Locate the cell with the specified text and output its (x, y) center coordinate. 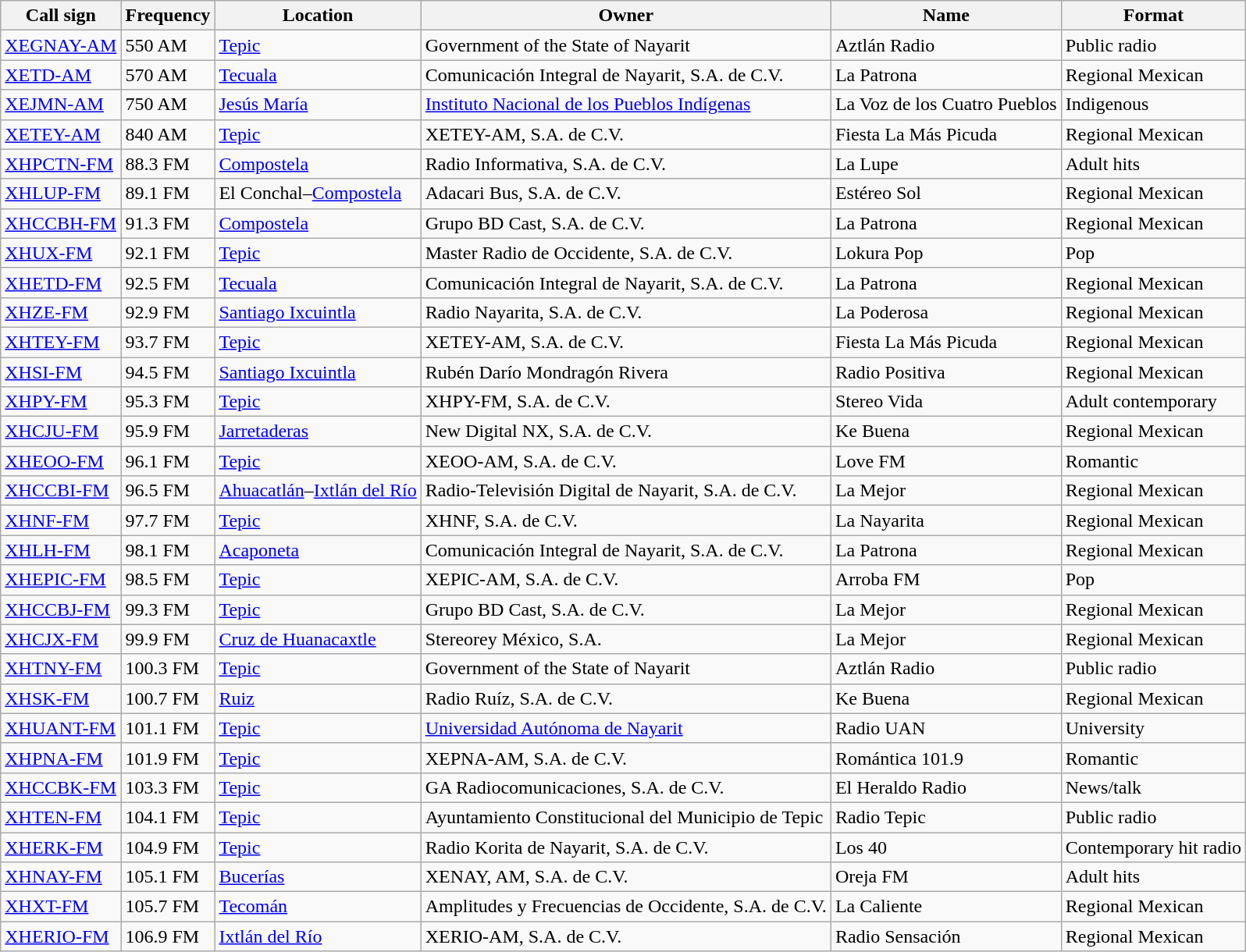
Name (946, 16)
Universidad Autónoma de Nayarit (626, 728)
XHUANT-FM (61, 728)
Radio UAN (946, 728)
Indigenous (1153, 105)
95.3 FM (168, 402)
XHPNA-FM (61, 758)
Romántica 101.9 (946, 758)
Radio Nayarita, S.A. de C.V. (626, 312)
98.5 FM (168, 580)
XHPY-FM, S.A. de C.V. (626, 402)
XHEPIC-FM (61, 580)
Location (318, 16)
XHEOO-FM (61, 461)
Radio Informativa, S.A. de C.V. (626, 164)
Rubén Darío Mondragón Rivera (626, 372)
XHUX-FM (61, 253)
La Voz de los Cuatro Pueblos (946, 105)
New Digital NX, S.A. de C.V. (626, 432)
101.1 FM (168, 728)
XHCCBJ-FM (61, 609)
93.7 FM (168, 342)
XEPNA-AM, S.A. de C.V. (626, 758)
95.9 FM (168, 432)
89.1 FM (168, 194)
Arroba FM (946, 580)
XENAY, AM, S.A. de C.V. (626, 877)
Los 40 (946, 847)
92.5 FM (168, 282)
98.1 FM (168, 550)
Tecomán (318, 907)
Radio Tepic (946, 817)
105.7 FM (168, 907)
Bucerías (318, 877)
XHCJX-FM (61, 639)
Radio Sensación (946, 936)
100.3 FM (168, 669)
XEGNAY-AM (61, 45)
XEJMN-AM (61, 105)
96.1 FM (168, 461)
106.9 FM (168, 936)
100.7 FM (168, 698)
XHCCBI-FM (61, 491)
Stereo Vida (946, 402)
Jesús María (318, 105)
Lokura Pop (946, 253)
El Heraldo Radio (946, 787)
XHERK-FM (61, 847)
Owner (626, 16)
El Conchal–Compostela (318, 194)
550 AM (168, 45)
La Nayarita (946, 520)
XHERIO-FM (61, 936)
Radio Positiva (946, 372)
XHTNY-FM (61, 669)
XHZE-FM (61, 312)
XHCCBH-FM (61, 223)
La Poderosa (946, 312)
XHPY-FM (61, 402)
Adacari Bus, S.A. de C.V. (626, 194)
La Caliente (946, 907)
XHCCBK-FM (61, 787)
XHSK-FM (61, 698)
XHNF, S.A. de C.V. (626, 520)
94.5 FM (168, 372)
Instituto Nacional de los Pueblos Indígenas (626, 105)
XEPIC-AM, S.A. de C.V. (626, 580)
News/talk (1153, 787)
Oreja FM (946, 877)
XETD-AM (61, 75)
University (1153, 728)
101.9 FM (168, 758)
840 AM (168, 134)
750 AM (168, 105)
Ayuntamiento Constitucional del Municipio de Tepic (626, 817)
XERIO-AM, S.A. de C.V. (626, 936)
Call sign (61, 16)
XHTEN-FM (61, 817)
GA Radiocomunicaciones, S.A. de C.V. (626, 787)
Radio-Televisión Digital de Nayarit, S.A. de C.V. (626, 491)
97.7 FM (168, 520)
Amplitudes y Frecuencias de Occidente, S.A. de C.V. (626, 907)
Contemporary hit radio (1153, 847)
Ahuacatlán–Ixtlán del Río (318, 491)
XHTEY-FM (61, 342)
99.3 FM (168, 609)
La Lupe (946, 164)
XHXT-FM (61, 907)
Jarretaderas (318, 432)
XEOO-AM, S.A. de C.V. (626, 461)
104.1 FM (168, 817)
XHSI-FM (61, 372)
570 AM (168, 75)
88.3 FM (168, 164)
XETEY-AM (61, 134)
Ixtlán del Río (318, 936)
105.1 FM (168, 877)
Radio Korita de Nayarit, S.A. de C.V. (626, 847)
XHLUP-FM (61, 194)
Ruiz (318, 698)
Love FM (946, 461)
Stereorey México, S.A. (626, 639)
Adult contemporary (1153, 402)
Frequency (168, 16)
92.1 FM (168, 253)
Format (1153, 16)
Master Radio de Occidente, S.A. de C.V. (626, 253)
XHPCTN-FM (61, 164)
XHETD-FM (61, 282)
XHCJU-FM (61, 432)
Acaponeta (318, 550)
XHNF-FM (61, 520)
99.9 FM (168, 639)
91.3 FM (168, 223)
92.9 FM (168, 312)
96.5 FM (168, 491)
Radio Ruíz, S.A. de C.V. (626, 698)
Cruz de Huanacaxtle (318, 639)
103.3 FM (168, 787)
104.9 FM (168, 847)
XHNAY-FM (61, 877)
XHLH-FM (61, 550)
Estéreo Sol (946, 194)
